Search for the cell housing the specified text and yield its [X, Y] center coordinate. 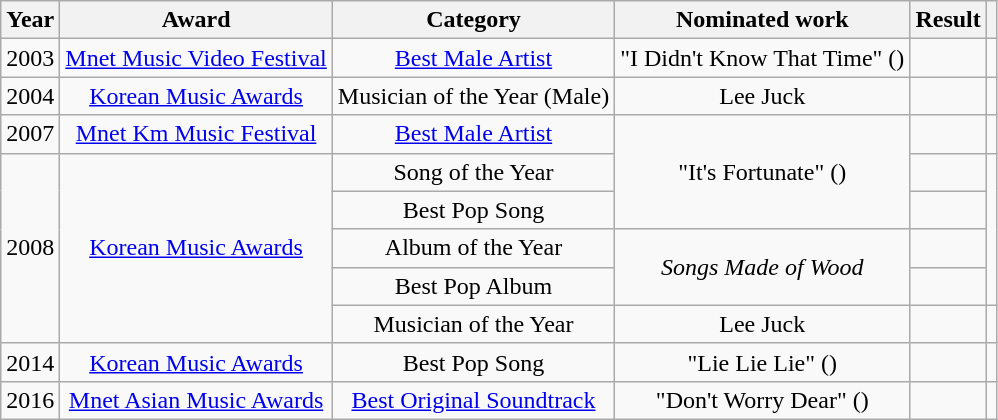
2003 [30, 58]
Best Pop Album [473, 286]
Mnet Asian Music Awards [196, 400]
2007 [30, 134]
Category [473, 20]
2008 [30, 248]
"It's Fortunate" () [762, 172]
Mnet Km Music Festival [196, 134]
Musician of the Year (Male) [473, 96]
Songs Made of Wood [762, 267]
2016 [30, 400]
Musician of the Year [473, 324]
Nominated work [762, 20]
2014 [30, 362]
"I Didn't Know That Time" () [762, 58]
Award [196, 20]
"Don't Worry Dear" () [762, 400]
"Lie Lie Lie" () [762, 362]
Year [30, 20]
Result [948, 20]
Mnet Music Video Festival [196, 58]
Song of the Year [473, 172]
Album of the Year [473, 248]
2004 [30, 96]
Best Original Soundtrack [473, 400]
